Output the [X, Y] coordinate of the center of the cell containing the given text.  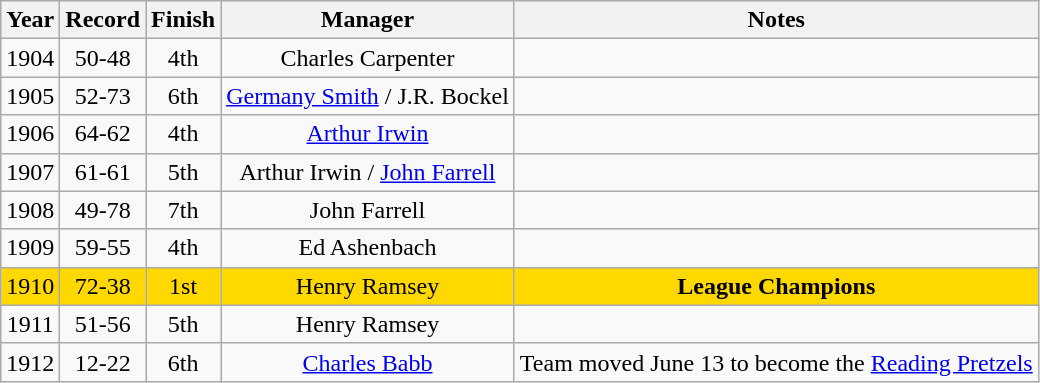
1910 [30, 286]
12-22 [103, 362]
1st [184, 286]
1904 [30, 58]
Team moved June 13 to become the Reading Pretzels [776, 362]
51-56 [103, 324]
61-61 [103, 172]
1909 [30, 248]
League Champions [776, 286]
72-38 [103, 286]
Arthur Irwin / John Farrell [368, 172]
1907 [30, 172]
1905 [30, 96]
1912 [30, 362]
7th [184, 210]
1906 [30, 134]
49-78 [103, 210]
Year [30, 20]
1911 [30, 324]
John Farrell [368, 210]
1908 [30, 210]
Notes [776, 20]
Charles Babb [368, 362]
Charles Carpenter [368, 58]
Arthur Irwin [368, 134]
Ed Ashenbach [368, 248]
50-48 [103, 58]
Manager [368, 20]
64-62 [103, 134]
Finish [184, 20]
52-73 [103, 96]
Record [103, 20]
59-55 [103, 248]
Germany Smith / J.R. Bockel [368, 96]
